Locate the cell with the specified text and output its [x, y] center coordinate. 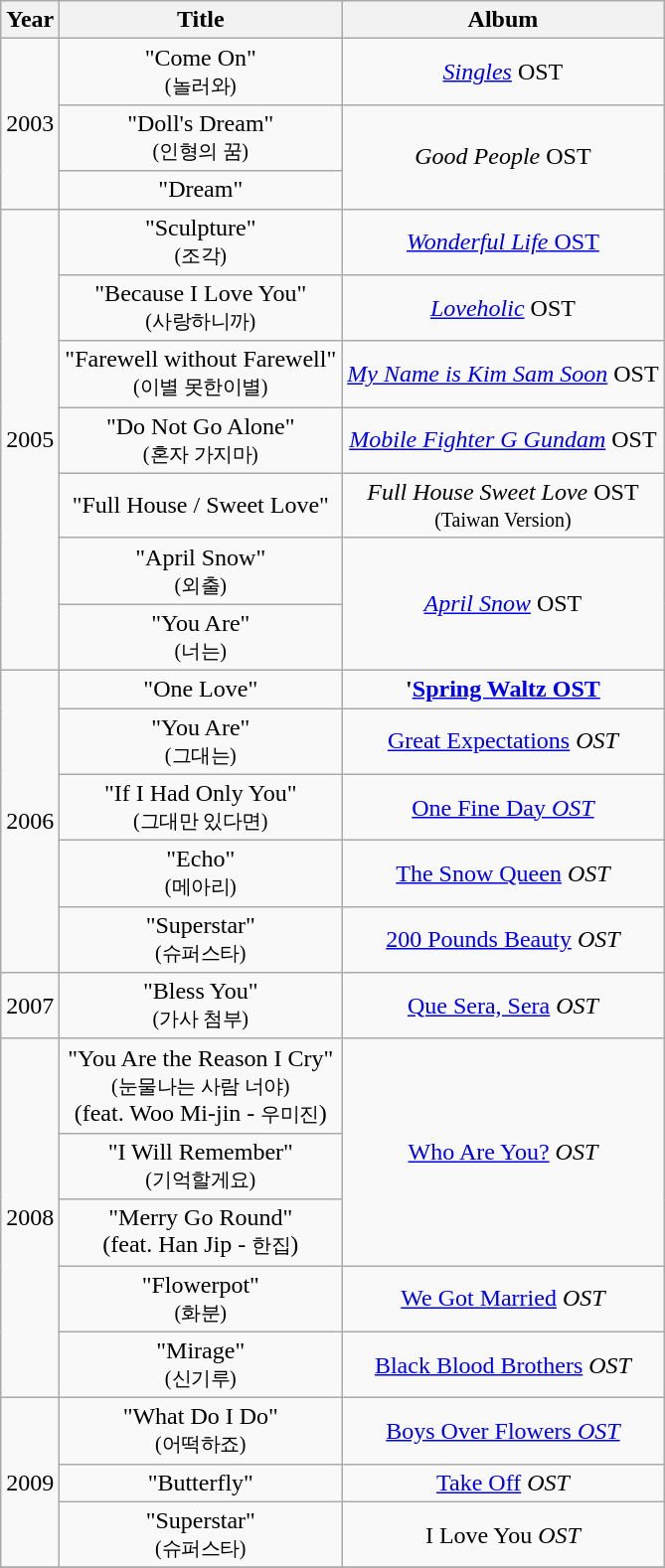
"Doll's Dream" (인형의 꿈) [201, 137]
Who Are You? OST [503, 1152]
2009 [30, 1483]
Title [201, 20]
2007 [30, 1006]
"Butterfly" [201, 1483]
"One Love" [201, 689]
"Do Not Go Alone" (혼자 가지마) [201, 441]
"Dream" [201, 190]
2003 [30, 123]
"Farewell without Farewell" (이별 못한이별) [201, 374]
"Bless You" (가사 첨부) [201, 1006]
"You Are" (너는) [201, 638]
Que Sera, Sera OST [503, 1006]
We Got Married OST [503, 1300]
Great Expectations OST [503, 741]
"Echo" (메아리) [201, 874]
Wonderful Life OST [503, 242]
"Sculpture" (조각) [201, 242]
"If I Had Only You" (그대만 있다면) [201, 807]
My Name is Kim Sam Soon OST [503, 374]
200 Pounds Beauty OST [503, 940]
Mobile Fighter G Gundam OST [503, 441]
Boys Over Flowers OST [503, 1431]
"April Snow" (외출) [201, 570]
The Snow Queen OST [503, 874]
'Spring Waltz OST [503, 689]
"I Will Remember" (기억할게요) [201, 1167]
"You Are the Reason I Cry" (눈물나는 사람 너야) (feat. Woo Mi-jin - 우미진) [201, 1085]
Black Blood Brothers OST [503, 1365]
Take Off OST [503, 1483]
"Mirage" (신기루) [201, 1365]
April Snow OST [503, 604]
"What Do I Do" (어떡하죠) [201, 1431]
Year [30, 20]
"Full House / Sweet Love" [201, 505]
2008 [30, 1218]
"Because I Love You" (사랑하니까) [201, 308]
I Love You OST [503, 1534]
Album [503, 20]
Full House Sweet Love OST (Taiwan Version) [503, 505]
Good People OST [503, 157]
2005 [30, 439]
"Flowerpot" (화분) [201, 1300]
"Merry Go Round" (feat. Han Jip - 한집) [201, 1232]
"You Are" (그대는) [201, 741]
Loveholic OST [503, 308]
"Come On" (놀러와) [201, 72]
2006 [30, 821]
One Fine Day OST [503, 807]
Singles OST [503, 72]
